Output the [X, Y] coordinate of the center of the cell containing the given text.  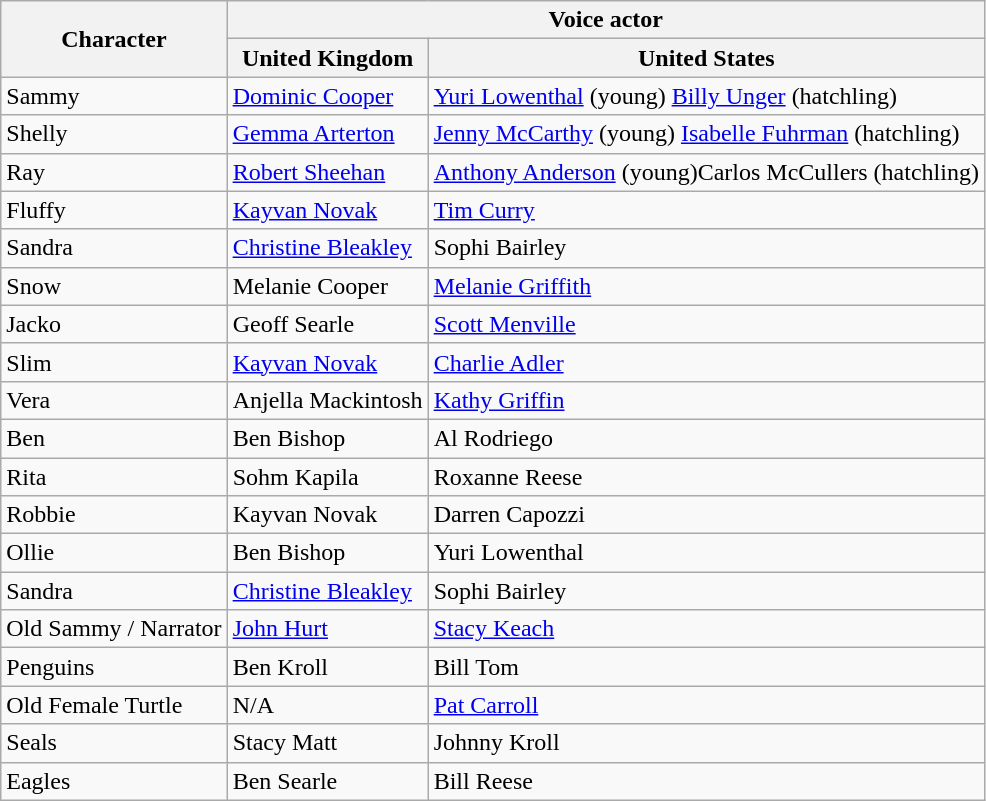
Tim Curry [706, 210]
Robbie [114, 515]
Jacko [114, 324]
Kathy Griffin [706, 400]
Stacy Matt [328, 743]
Ollie [114, 553]
Geoff Searle [328, 324]
Bill Tom [706, 667]
Shelly [114, 134]
Roxanne Reese [706, 477]
Ben Kroll [328, 667]
Old Female Turtle [114, 705]
Seals [114, 743]
Old Sammy / Narrator [114, 629]
N/A [328, 705]
Slim [114, 362]
Ben Searle [328, 781]
Scott Menville [706, 324]
United States [706, 58]
Bill Reese [706, 781]
Snow [114, 286]
Stacy Keach [706, 629]
Charlie Adler [706, 362]
Yuri Lowenthal [706, 553]
Darren Capozzi [706, 515]
Character [114, 39]
John Hurt [328, 629]
Robert Sheehan [328, 172]
Anjella Mackintosh [328, 400]
Dominic Cooper [328, 96]
United Kingdom [328, 58]
Pat Carroll [706, 705]
Voice actor [606, 20]
Ben [114, 438]
Sammy [114, 96]
Sohm Kapila [328, 477]
Eagles [114, 781]
Melanie Griffith [706, 286]
Melanie Cooper [328, 286]
Fluffy [114, 210]
Penguins [114, 667]
Gemma Arterton [328, 134]
Yuri Lowenthal (young) Billy Unger (hatchling) [706, 96]
Vera [114, 400]
Al Rodriego [706, 438]
Anthony Anderson (young)Carlos McCullers (hatchling) [706, 172]
Rita [114, 477]
Jenny McCarthy (young) Isabelle Fuhrman (hatchling) [706, 134]
Johnny Kroll [706, 743]
Ray [114, 172]
